Return [X, Y] of the center of cell containing provided text 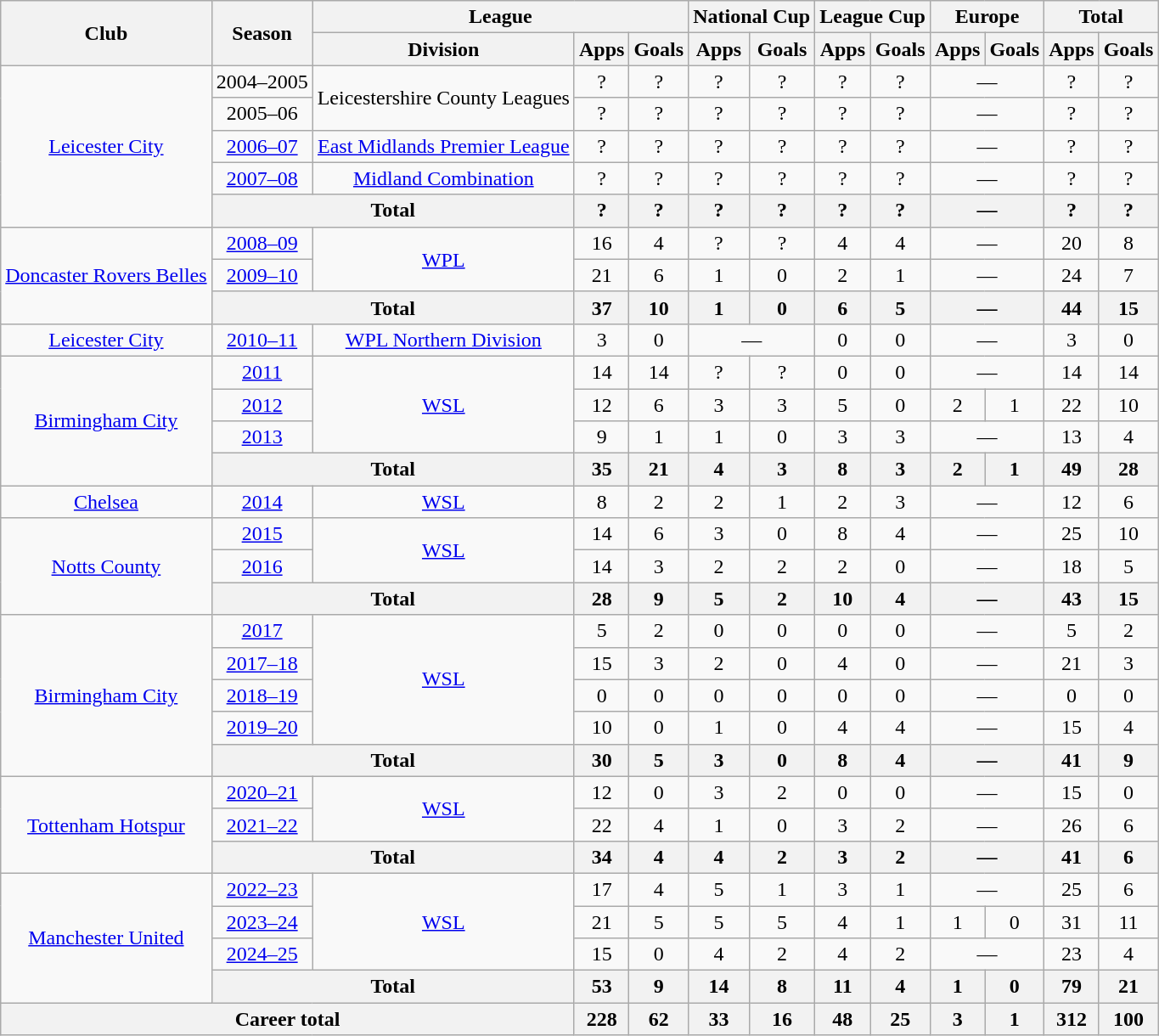
2017–18 [262, 663]
Chelsea [106, 502]
National Cup [752, 17]
Tottenham Hotspur [106, 825]
2017 [262, 631]
17 [601, 889]
Season [262, 33]
Notts County [106, 566]
20 [1072, 243]
2024–25 [262, 954]
Manchester United [106, 937]
WPL [443, 259]
24 [1072, 275]
2004–2005 [262, 82]
62 [659, 1019]
228 [601, 1019]
48 [842, 1019]
43 [1072, 599]
League [500, 17]
49 [1072, 470]
100 [1128, 1019]
2019–20 [262, 728]
2011 [262, 372]
Midland Combination [443, 178]
2020–21 [262, 792]
2008–09 [262, 243]
2013 [262, 437]
Doncaster Rovers Belles [106, 275]
2016 [262, 566]
26 [1072, 825]
2021–22 [262, 825]
Division [443, 49]
2015 [262, 534]
WPL Northern Division [443, 340]
2018–19 [262, 695]
53 [601, 987]
League Cup [873, 17]
2012 [262, 405]
2014 [262, 502]
Club [106, 33]
312 [1072, 1019]
East Midlands Premier League [443, 146]
18 [1072, 566]
37 [601, 307]
30 [601, 760]
23 [1072, 954]
7 [1128, 275]
2006–07 [262, 146]
44 [1072, 307]
2007–08 [262, 178]
13 [1072, 437]
2010–11 [262, 340]
2009–10 [262, 275]
31 [1072, 921]
79 [1072, 987]
35 [601, 470]
33 [719, 1019]
2023–24 [262, 921]
2022–23 [262, 889]
2005–06 [262, 114]
Europe [987, 17]
34 [601, 857]
Leicestershire County Leagues [443, 98]
Career total [288, 1019]
